Provide the [x, y] coordinate of the cell's center where the given text is located.  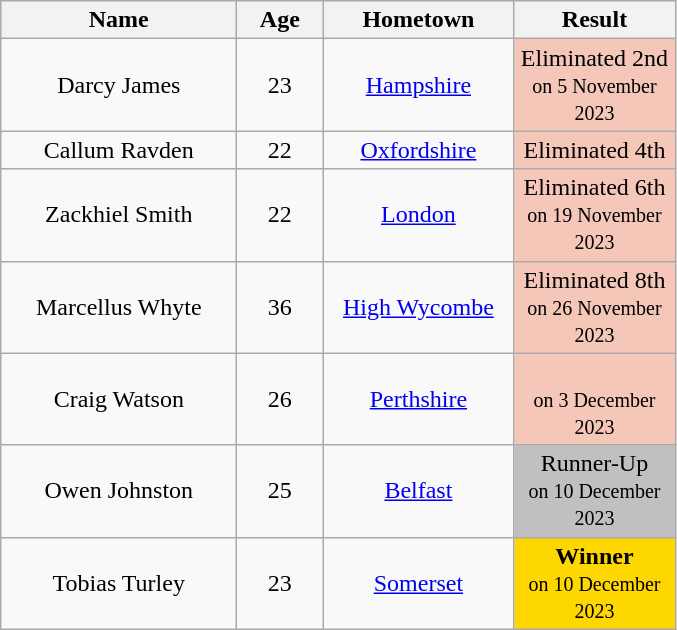
Age [280, 20]
on 3 December 2023 [594, 399]
Eliminated 8thon 26 November 2023 [594, 307]
Tobias Turley [119, 583]
Hampshire [418, 85]
Callum Ravden [119, 150]
Winneron 10 December 2023 [594, 583]
Eliminated 4th [594, 150]
Zackhiel Smith [119, 215]
Craig Watson [119, 399]
Runner-Upon 10 December 2023 [594, 491]
36 [280, 307]
Result [594, 20]
Darcy James [119, 85]
Belfast [418, 491]
Name [119, 20]
Owen Johnston [119, 491]
Perthshire [418, 399]
26 [280, 399]
25 [280, 491]
Hometown [418, 20]
Oxfordshire [418, 150]
Somerset [418, 583]
Marcellus Whyte [119, 307]
Eliminated 6thon 19 November 2023 [594, 215]
High Wycombe [418, 307]
Eliminated 2ndon 5 November 2023 [594, 85]
London [418, 215]
